Output the [X, Y] coordinate of the center of the cell containing the given text.  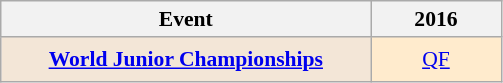
QF [436, 60]
2016 [436, 19]
Event [186, 19]
World Junior Championships [186, 60]
